Extract the [X, Y] coordinate from the center of the cell holding the provided text.  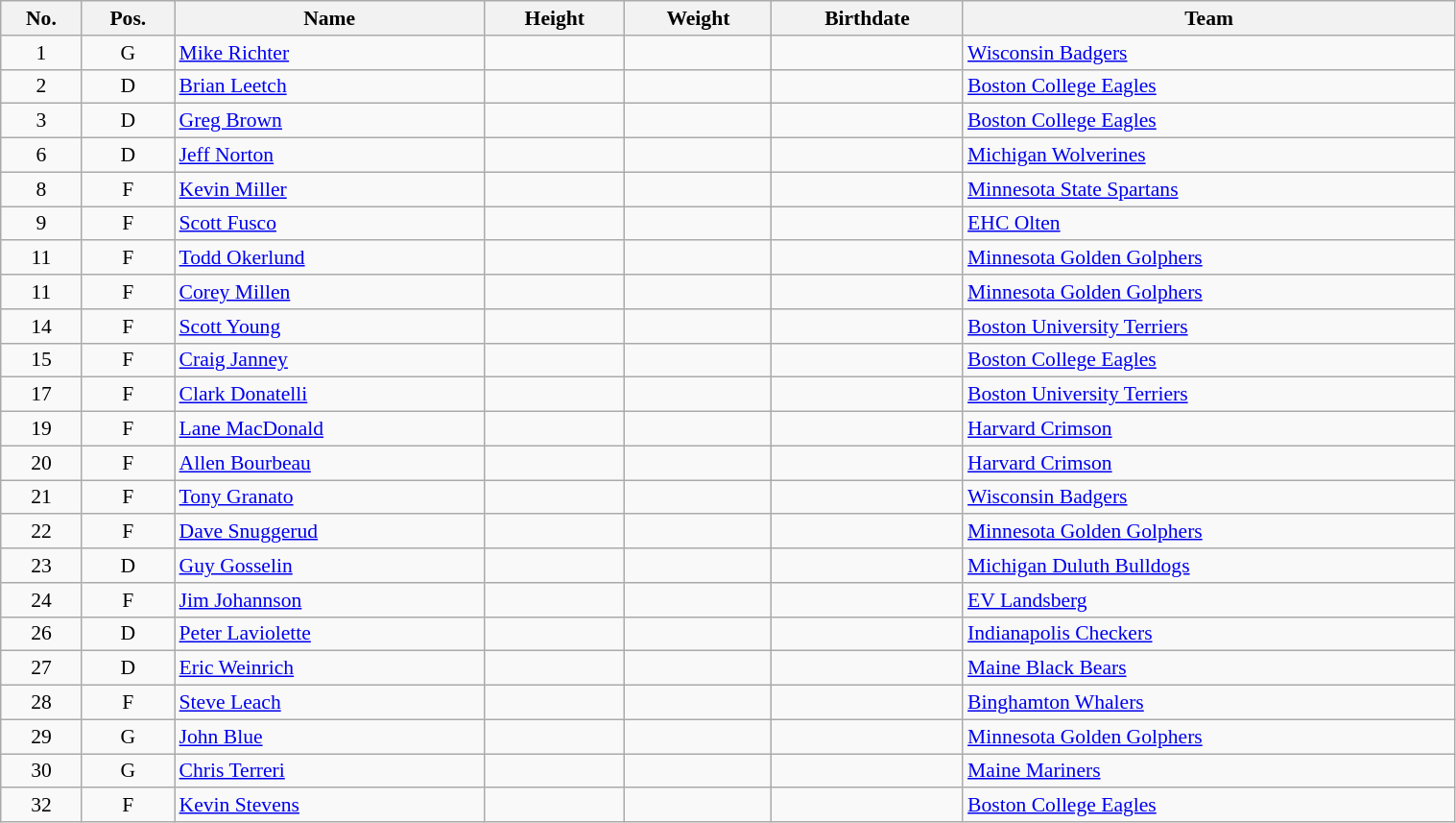
Minnesota State Spartans [1209, 189]
32 [41, 806]
24 [41, 600]
John Blue [330, 737]
Height [555, 18]
Birthdate [868, 18]
Eric Weinrich [330, 668]
Team [1209, 18]
Todd Okerlund [330, 258]
Craig Janney [330, 360]
Indianapolis Checkers [1209, 634]
Pos. [128, 18]
Chris Terreri [330, 771]
EHC Olten [1209, 224]
Guy Gosselin [330, 566]
3 [41, 121]
9 [41, 224]
Peter Laviolette [330, 634]
Kevin Stevens [330, 806]
17 [41, 395]
Steve Leach [330, 703]
EV Landsberg [1209, 600]
8 [41, 189]
Allen Bourbeau [330, 463]
Tony Granato [330, 497]
Brian Leetch [330, 86]
20 [41, 463]
Michigan Duluth Bulldogs [1209, 566]
26 [41, 634]
19 [41, 429]
Maine Mariners [1209, 771]
2 [41, 86]
Name [330, 18]
Mike Richter [330, 53]
27 [41, 668]
Maine Black Bears [1209, 668]
Clark Donatelli [330, 395]
15 [41, 360]
6 [41, 156]
Jim Johannson [330, 600]
14 [41, 327]
Corey Millen [330, 292]
23 [41, 566]
Weight [699, 18]
22 [41, 532]
Scott Young [330, 327]
Binghamton Whalers [1209, 703]
Scott Fusco [330, 224]
21 [41, 497]
Dave Snuggerud [330, 532]
Lane MacDonald [330, 429]
Michigan Wolverines [1209, 156]
30 [41, 771]
Kevin Miller [330, 189]
28 [41, 703]
Jeff Norton [330, 156]
No. [41, 18]
Greg Brown [330, 121]
1 [41, 53]
29 [41, 737]
